Provide the [x, y] coordinate of the cell's center where the given text is located.  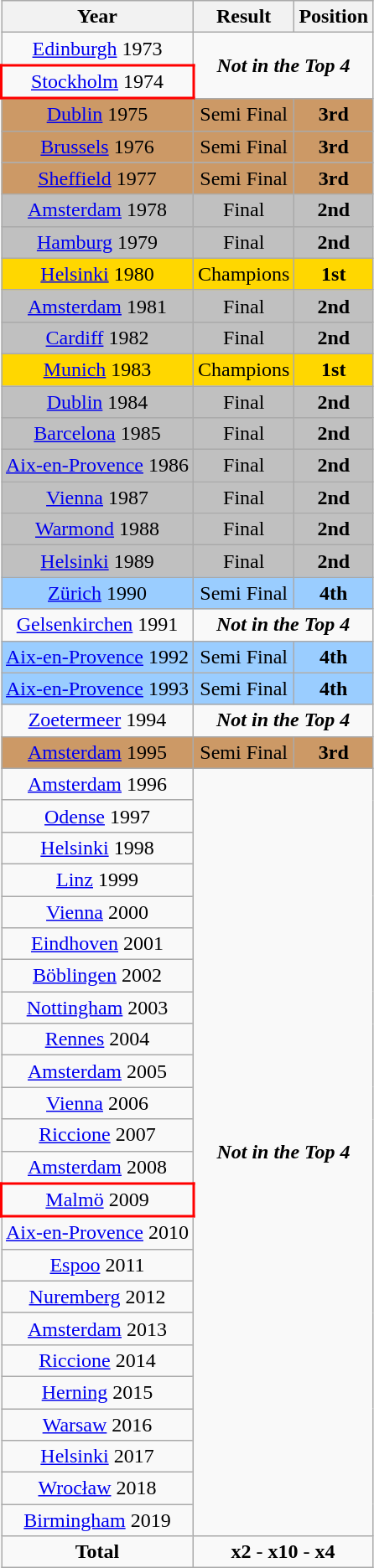
Vienna 2006 [97, 1103]
Munich 1983 [97, 369]
Amsterdam 2008 [97, 1168]
Aix-en-Provence 1993 [97, 689]
Aix-en-Provence 1986 [97, 466]
Cardiff 1982 [97, 338]
Sheffield 1977 [97, 178]
Rennes 2004 [97, 1039]
Result [244, 17]
Helsinki 1989 [97, 561]
Amsterdam 1996 [97, 784]
Zoetermeer 1994 [97, 720]
Aix-en-Provence 1992 [97, 657]
Riccione 2014 [97, 1360]
Amsterdam 1981 [97, 306]
Amsterdam 1978 [97, 210]
Barcelona 1985 [97, 434]
Eindhoven 2001 [97, 944]
Amsterdam 1995 [97, 752]
Herning 2015 [97, 1392]
Warsaw 2016 [97, 1425]
x2 - x10 - x4 [283, 1552]
Vienna 2000 [97, 912]
Amsterdam 2013 [97, 1328]
Vienna 1987 [97, 498]
Warmond 1988 [97, 529]
Year [97, 17]
Edinburgh 1973 [97, 49]
Wrocław 2018 [97, 1488]
Odense 1997 [97, 816]
Dublin 1984 [97, 401]
Brussels 1976 [97, 147]
Hamburg 1979 [97, 242]
Birmingham 2019 [97, 1520]
Böblingen 2002 [97, 976]
Linz 1999 [97, 879]
Helsinki 2017 [97, 1457]
Helsinki 1998 [97, 848]
Amsterdam 2005 [97, 1071]
Zürich 1990 [97, 593]
Aix-en-Provence 2010 [97, 1233]
Stockholm 1974 [97, 82]
Riccione 2007 [97, 1135]
Nuremberg 2012 [97, 1297]
Dublin 1975 [97, 114]
Espoo 2011 [97, 1265]
Position [334, 17]
Gelsenkirchen 1991 [97, 625]
Nottingham 2003 [97, 1008]
Total [97, 1552]
Malmö 2009 [97, 1200]
Helsinki 1980 [97, 274]
